For the text-containing cell, return its midpoint in [X, Y] coordinate format. 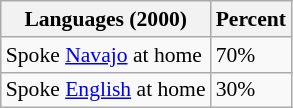
Spoke English at home [106, 90]
30% [251, 90]
70% [251, 55]
Spoke Navajo at home [106, 55]
Percent [251, 19]
Languages (2000) [106, 19]
